Determine the (x, y) coordinate at the center of the cell enclosing the given text.  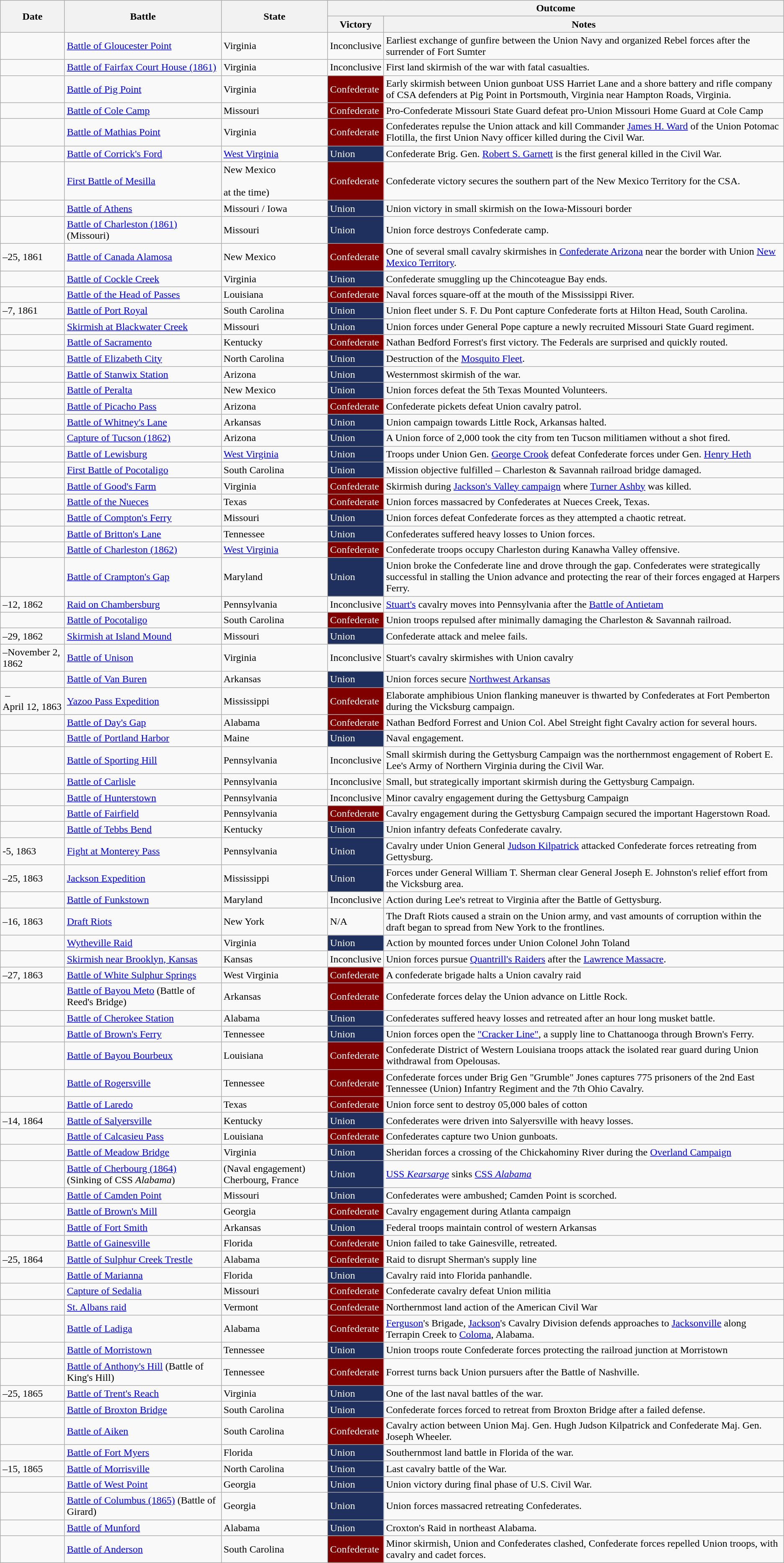
Cavalry action between Union Maj. Gen. Hugh Judson Kilpatrick and Confederate Maj. Gen. Joseph Wheeler. (584, 1431)
Yazoo Pass Expedition (143, 701)
Union failed to take Gainesville, retreated. (584, 1243)
Battle of Marianna (143, 1275)
Westernmost skirmish of the war. (584, 374)
Nathan Bedford Forrest's first victory. The Federals are surprised and quickly routed. (584, 343)
Jackson Expedition (143, 879)
Battle of Corrick's Ford (143, 154)
Battle of Aiken (143, 1431)
Skirmish during Jackson's Valley campaign where Turner Ashby was killed. (584, 486)
Union campaign towards Little Rock, Arkansas halted. (584, 422)
Confederate cavalry defeat Union militia (584, 1291)
The Draft Riots caused a strain on the Union army, and vast amounts of corruption within the draft began to spread from New York to the frontlines. (584, 921)
Battle of Gloucester Point (143, 46)
–29, 1862 (33, 636)
–7, 1861 (33, 311)
Battle of Lewisburg (143, 454)
Union fleet under S. F. Du Pont capture Confederate forts at Hilton Head, South Carolina. (584, 311)
Southernmost land battle in Florida of the war. (584, 1452)
–14, 1864 (33, 1120)
Fight at Monterey Pass (143, 851)
Battle of Athens (143, 208)
Confederate forces forced to retreat from Broxton Bridge after a failed defense. (584, 1409)
One of the last naval battles of the war. (584, 1393)
Battle of Laredo (143, 1104)
Battle of Van Buren (143, 679)
–25, 1865 (33, 1393)
Battle of Gainesville (143, 1243)
Battle of Anderson (143, 1550)
Battle of Meadow Bridge (143, 1152)
Cavalry raid into Florida panhandle. (584, 1275)
Battle of West Point (143, 1485)
Battle of Peralta (143, 390)
Destruction of the Mosquito Fleet. (584, 359)
Battle of Fairfield (143, 813)
Battle of Good's Farm (143, 486)
Confederates were driven into Salyersville with heavy losses. (584, 1120)
Battle of Camden Point (143, 1196)
Battle of Ladiga (143, 1328)
Union troops repulsed after minimally damaging the Charleston & Savannah railroad. (584, 620)
Battle of Morrisville (143, 1469)
Battle of Cherbourg (1864)(Sinking of CSS Alabama) (143, 1174)
Cavalry engagement during Atlanta campaign (584, 1212)
A confederate brigade halts a Union cavalry raid (584, 975)
–November 2, 1862 (33, 658)
Battle of Brown's Mill (143, 1212)
Confederate District of Western Louisiana troops attack the isolated rear guard during Union withdrawal from Opelousas. (584, 1055)
Union forces massacred by Confederates at Nueces Creek, Texas. (584, 502)
Croxton's Raid in northeast Alabama. (584, 1528)
State (274, 16)
Battle of Mathias Point (143, 132)
Confederates suffered heavy losses to Union forces. (584, 534)
Capture of Sedalia (143, 1291)
Confederate victory secures the southern part of the New Mexico Territory for the CSA. (584, 181)
Union force sent to destroy 05,000 bales of cotton (584, 1104)
– April 12, 1863 (33, 701)
Missouri / Iowa (274, 208)
Battle of Unison (143, 658)
Naval forces square-off at the mouth of the Mississippi River. (584, 295)
Union forces open the "Cracker Line", a supply line to Chattanooga through Brown's Ferry. (584, 1034)
Battle of Tebbs Bend (143, 829)
Battle of Charleston (1861) (Missouri) (143, 230)
Battle of Sporting Hill (143, 760)
–25, 1861 (33, 257)
Naval engagement. (584, 738)
Union force destroys Confederate camp. (584, 230)
Battle of Port Royal (143, 311)
First land skirmish of the war with fatal casualties. (584, 67)
Union forces defeat Confederate forces as they attempted a chaotic retreat. (584, 518)
Small skirmish during the Gettysburg Campaign was the northernmost engagement of Robert E. Lee's Army of Northern Virginia during the Civil War. (584, 760)
Battle of Day's Gap (143, 722)
Battle of Canada Alamosa (143, 257)
Union forces pursue Quantrill's Raiders after the Lawrence Massacre. (584, 959)
Ferguson's Brigade, Jackson's Cavalry Division defends approaches to Jacksonville along Terrapin Creek to Coloma, Alabama. (584, 1328)
Battle of Sulphur Creek Trestle (143, 1259)
Date (33, 16)
Wytheville Raid (143, 943)
Battle of Fairfax Court House (1861) (143, 67)
Cavalry under Union General Judson Kilpatrick attacked Confederate forces retreating from Gettysburg. (584, 851)
Battle of Pig Point (143, 89)
Union forces defeat the 5th Texas Mounted Volunteers. (584, 390)
St. Albans raid (143, 1307)
Troops under Union Gen. George Crook defeat Confederate forces under Gen. Henry Heth (584, 454)
Federal troops maintain control of western Arkansas (584, 1228)
Battle of Elizabeth City (143, 359)
Battle of Crampton's Gap (143, 577)
–15, 1865 (33, 1469)
Battle of Sacramento (143, 343)
Battle (143, 16)
Battle of Trent's Reach (143, 1393)
Battle of Morristown (143, 1350)
Confederates suffered heavy losses and retreated after an hour long musket battle. (584, 1018)
Vermont (274, 1307)
–27, 1863 (33, 975)
Kansas (274, 959)
Battle of Bayou Bourbeux (143, 1055)
Forrest turns back Union pursuers after the Battle of Nashville. (584, 1372)
Battle of Hunterstown (143, 797)
Confederate attack and melee fails. (584, 636)
Stuart's cavalry skirmishes with Union cavalry (584, 658)
Confederates were ambushed; Camden Point is scorched. (584, 1196)
Battle of the Nueces (143, 502)
Victory (356, 24)
Battle of the Head of Passes (143, 295)
Union forces under General Pope capture a newly recruited Missouri State Guard regiment. (584, 327)
Minor cavalry engagement during the Gettysburg Campaign (584, 797)
Battle of Compton's Ferry (143, 518)
First Battle of Mesilla (143, 181)
USS Kearsarge sinks CSS Alabama (584, 1174)
Forces under General William T. Sherman clear General Joseph E. Johnston's relief effort from the Vicksburg area. (584, 879)
Battle of Bayou Meto (Battle of Reed's Bridge) (143, 997)
Battle of Cole Camp (143, 111)
Skirmish near Brooklyn, Kansas (143, 959)
Battle of Brown's Ferry (143, 1034)
Stuart's cavalry moves into Pennsylvania after the Battle of Antietam (584, 604)
Nathan Bedford Forrest and Union Col. Abel Streight fight Cavalry action for several hours. (584, 722)
Northernmost land action of the American Civil War (584, 1307)
Battle of Cockle Creek (143, 279)
Confederate smuggling up the Chincoteague Bay ends. (584, 279)
A Union force of 2,000 took the city from ten Tucson militiamen without a shot fired. (584, 438)
Battle of White Sulphur Springs (143, 975)
First Battle of Pocotaligo (143, 470)
Small, but strategically important skirmish during the Gettysburg Campaign. (584, 781)
Union victory in small skirmish on the Iowa-Missouri border (584, 208)
Capture of Tucson (1862) (143, 438)
Battle of Portland Harbor (143, 738)
Action during Lee's retreat to Virginia after the Battle of Gettysburg. (584, 900)
Battle of Anthony's Hill (Battle of King's Hill) (143, 1372)
Notes (584, 24)
Mission objective fulfilled – Charleston & Savannah railroad bridge damaged. (584, 470)
Union forces massacred retreating Confederates. (584, 1506)
Skirmish at Blackwater Creek (143, 327)
Battle of Whitney's Lane (143, 422)
Union infantry defeats Confederate cavalry. (584, 829)
Battle of Fort Smith (143, 1228)
Battle of Pocotaligo (143, 620)
Confederate pickets defeat Union cavalry patrol. (584, 406)
Union forces secure Northwest Arkansas (584, 679)
Pro-Confederate Missouri State Guard defeat pro-Union Missouri Home Guard at Cole Camp (584, 111)
Raid to disrupt Sherman's supply line (584, 1259)
New York (274, 921)
Raid on Chambersburg (143, 604)
Minor skirmish, Union and Confederates clashed, Confederate forces repelled Union troops, with cavalry and cadet forces. (584, 1550)
Elaborate amphibious Union flanking maneuver is thwarted by Confederates at Fort Pemberton during the Vicksburg campaign. (584, 701)
New Mexicoat the time) (274, 181)
–12, 1862 (33, 604)
Battle of Calcasieu Pass (143, 1136)
N/A (356, 921)
Last cavalry battle of the War. (584, 1469)
Confederate troops occupy Charleston during Kanawha Valley offensive. (584, 550)
Battle of Charleston (1862) (143, 550)
Battle of Munford (143, 1528)
–25, 1864 (33, 1259)
Draft Riots (143, 921)
Outcome (555, 8)
Confederate Brig. Gen. Robert S. Garnett is the first general killed in the Civil War. (584, 154)
Battle of Carlisle (143, 781)
Earliest exchange of gunfire between the Union Navy and organized Rebel forces after the surrender of Fort Sumter (584, 46)
Union troops route Confederate forces protecting the railroad junction at Morristown (584, 1350)
Action by mounted forces under Union Colonel John Toland (584, 943)
Sheridan forces a crossing of the Chickahominy River during the Overland Campaign (584, 1152)
Battle of Britton's Lane (143, 534)
One of several small cavalry skirmishes in Confederate Arizona near the border with Union New Mexico Territory. (584, 257)
Battle of Salyersville (143, 1120)
Battle of Broxton Bridge (143, 1409)
Union victory during final phase of U.S. Civil War. (584, 1485)
Battle of Picacho Pass (143, 406)
–16, 1863 (33, 921)
Cavalry engagement during the Gettysburg Campaign secured the important Hagerstown Road. (584, 813)
-5, 1863 (33, 851)
Battle of Columbus (1865) (Battle of Girard) (143, 1506)
–25, 1863 (33, 879)
Skirmish at Island Mound (143, 636)
Maine (274, 738)
Battle of Stanwix Station (143, 374)
Confederates capture two Union gunboats. (584, 1136)
Confederate forces delay the Union advance on Little Rock. (584, 997)
Battle of Fort Myers (143, 1452)
Battle of Funkstown (143, 900)
(Naval engagement) Cherbourg, France (274, 1174)
Battle of Cherokee Station (143, 1018)
Battle of Rogersville (143, 1083)
